Identify which cell holds the provided text, then report its [x, y] central coordinate. 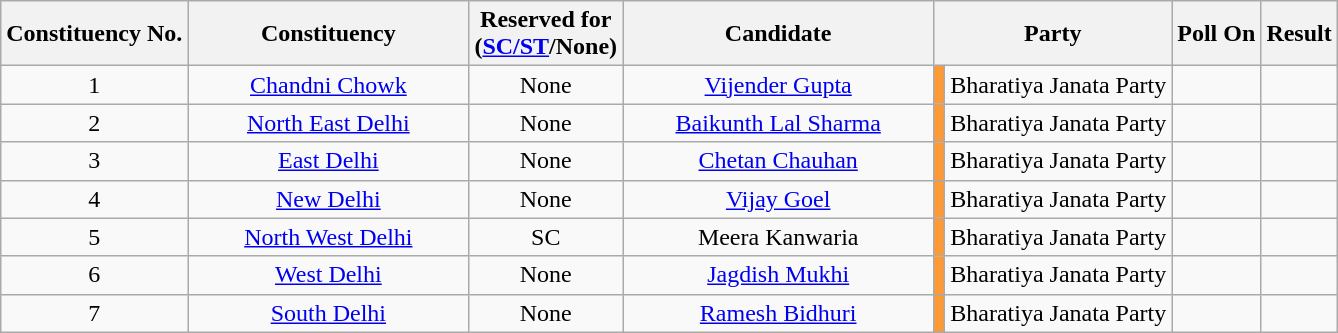
West Delhi [328, 275]
2 [94, 123]
Chandni Chowk [328, 85]
Result [1299, 34]
Constituency No. [94, 34]
Vijay Goel [778, 199]
Meera Kanwaria [778, 237]
Ramesh Bidhuri [778, 313]
3 [94, 161]
Jagdish Mukhi [778, 275]
Baikunth Lal Sharma [778, 123]
East Delhi [328, 161]
Party [1053, 34]
SC [546, 237]
1 [94, 85]
North East Delhi [328, 123]
6 [94, 275]
Vijender Gupta [778, 85]
Candidate [778, 34]
5 [94, 237]
Reserved for(SC/ST/None) [546, 34]
South Delhi [328, 313]
Chetan Chauhan [778, 161]
Constituency [328, 34]
Poll On [1216, 34]
North West Delhi [328, 237]
New Delhi [328, 199]
4 [94, 199]
7 [94, 313]
